Determine the (X, Y) coordinate at the center of the cell enclosing the given text.  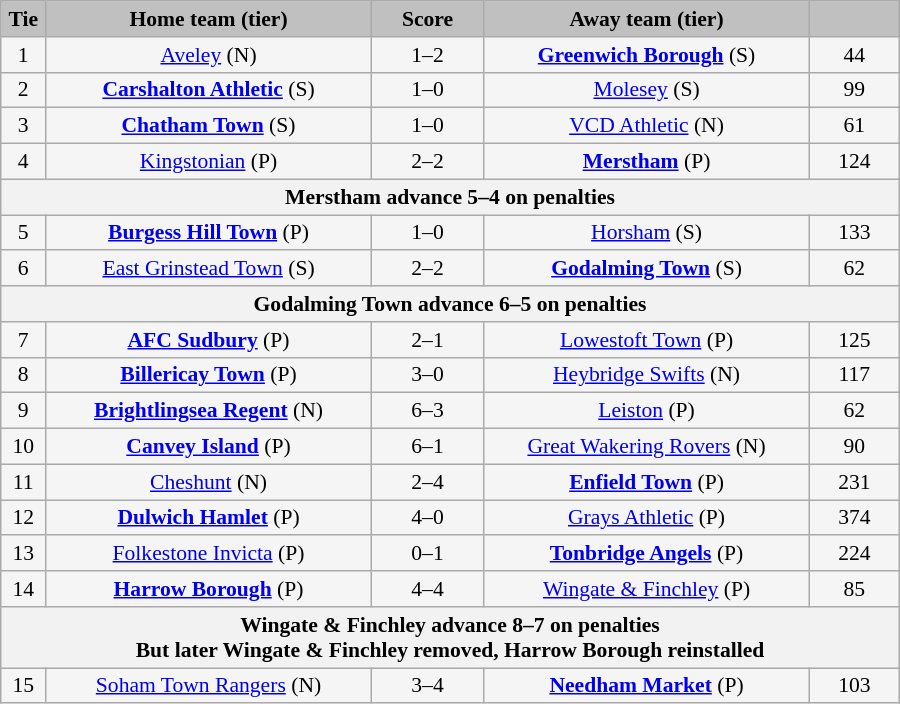
4 (24, 162)
7 (24, 340)
Greenwich Borough (S) (647, 55)
Home team (tier) (209, 19)
Brightlingsea Regent (N) (209, 411)
Canvey Island (P) (209, 447)
Away team (tier) (647, 19)
Carshalton Athletic (S) (209, 90)
231 (854, 482)
1–2 (427, 55)
133 (854, 233)
374 (854, 518)
Needham Market (P) (647, 686)
5 (24, 233)
3 (24, 126)
224 (854, 554)
12 (24, 518)
AFC Sudbury (P) (209, 340)
Folkestone Invicta (P) (209, 554)
44 (854, 55)
61 (854, 126)
4–4 (427, 589)
8 (24, 375)
14 (24, 589)
Merstham (P) (647, 162)
Harrow Borough (P) (209, 589)
Enfield Town (P) (647, 482)
Aveley (N) (209, 55)
Kingstonian (P) (209, 162)
Cheshunt (N) (209, 482)
90 (854, 447)
10 (24, 447)
Wingate & Finchley (P) (647, 589)
1 (24, 55)
Dulwich Hamlet (P) (209, 518)
6–3 (427, 411)
Lowestoft Town (P) (647, 340)
Score (427, 19)
2–1 (427, 340)
Heybridge Swifts (N) (647, 375)
13 (24, 554)
Leiston (P) (647, 411)
VCD Athletic (N) (647, 126)
2 (24, 90)
Soham Town Rangers (N) (209, 686)
15 (24, 686)
9 (24, 411)
Merstham advance 5–4 on penalties (450, 197)
103 (854, 686)
Wingate & Finchley advance 8–7 on penaltiesBut later Wingate & Finchley removed, Harrow Borough reinstalled (450, 638)
4–0 (427, 518)
3–0 (427, 375)
11 (24, 482)
125 (854, 340)
124 (854, 162)
Tonbridge Angels (P) (647, 554)
85 (854, 589)
Molesey (S) (647, 90)
3–4 (427, 686)
Billericay Town (P) (209, 375)
Grays Athletic (P) (647, 518)
99 (854, 90)
Burgess Hill Town (P) (209, 233)
Godalming Town (S) (647, 269)
East Grinstead Town (S) (209, 269)
6–1 (427, 447)
Chatham Town (S) (209, 126)
117 (854, 375)
Tie (24, 19)
Horsham (S) (647, 233)
0–1 (427, 554)
6 (24, 269)
Godalming Town advance 6–5 on penalties (450, 304)
2–4 (427, 482)
Great Wakering Rovers (N) (647, 447)
